Extract the (X, Y) coordinate from the center of the cell holding the provided text.  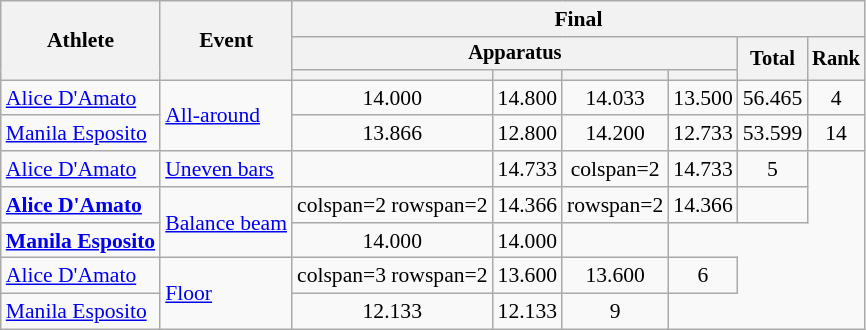
Rank (836, 58)
5 (772, 169)
Total (772, 58)
colspan=2 (615, 169)
Event (226, 40)
14 (836, 134)
rowspan=2 (615, 205)
Floor (226, 294)
4 (836, 98)
Balance beam (226, 222)
13.866 (392, 134)
All-around (226, 116)
Uneven bars (226, 169)
Apparatus (515, 54)
53.599 (772, 134)
12.733 (702, 134)
56.465 (772, 98)
colspan=3 rowspan=2 (392, 276)
Athlete (80, 40)
13.500 (702, 98)
9 (615, 312)
colspan=2 rowspan=2 (392, 205)
12.800 (528, 134)
6 (702, 276)
14.800 (528, 98)
14.033 (615, 98)
Final (578, 19)
14.200 (615, 134)
